Output the [X, Y] coordinate of the center of the cell containing the given text.  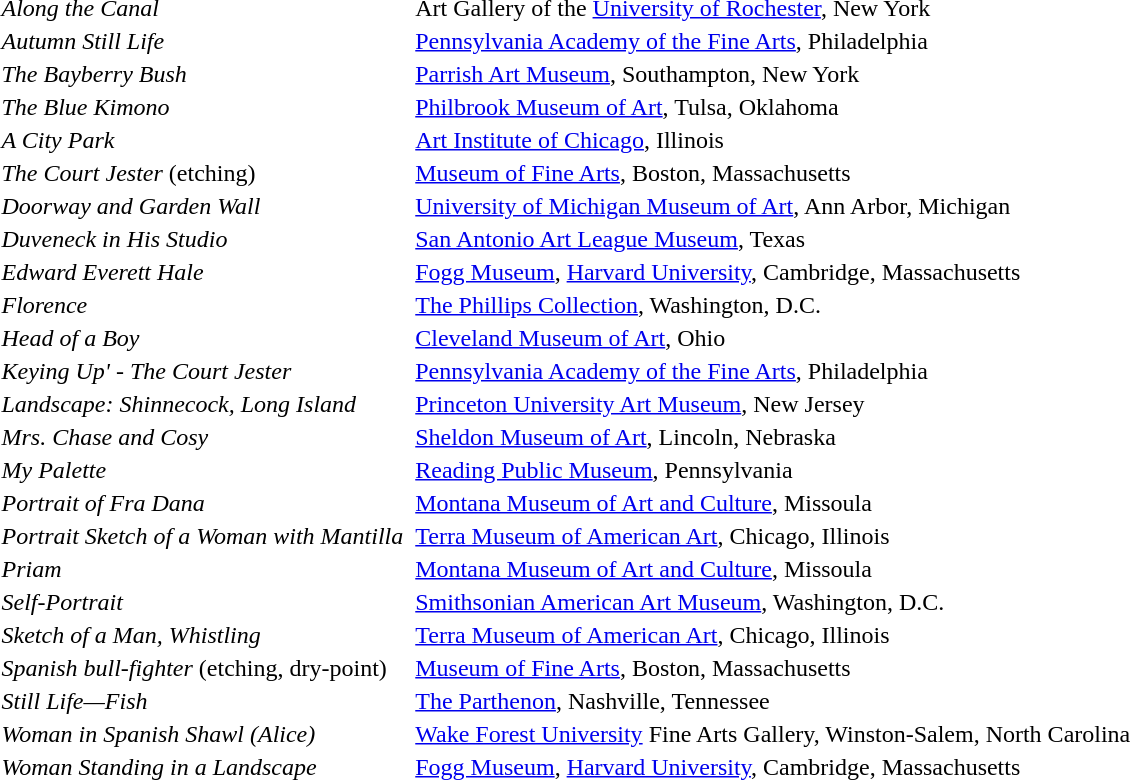
Spanish bull-fighter (etching, dry-point) [202, 668]
Edward Everett Hale [202, 272]
Autumn Still Life [202, 41]
Duveneck in His Studio [202, 239]
Doorway and Garden Wall [202, 206]
Portrait of Fra Dana [202, 503]
Woman in Spanish Shawl (Alice) [202, 734]
Head of a Boy [202, 338]
Landscape: Shinnecock, Long Island [202, 404]
Still Life—Fish [202, 701]
Portrait Sketch of a Woman with Mantilla [202, 536]
Mrs. Chase and Cosy [202, 437]
Sketch of a Man, Whistling [202, 635]
A City Park [202, 140]
The Blue Kimono [202, 107]
The Court Jester (etching) [202, 173]
Priam [202, 569]
Keying Up' - The Court Jester [202, 371]
The Bayberry Bush [202, 74]
My Palette [202, 470]
Florence [202, 305]
Self-Portrait [202, 602]
